Return the (x, y) coordinate for the center point of the cell that contains the specified text.  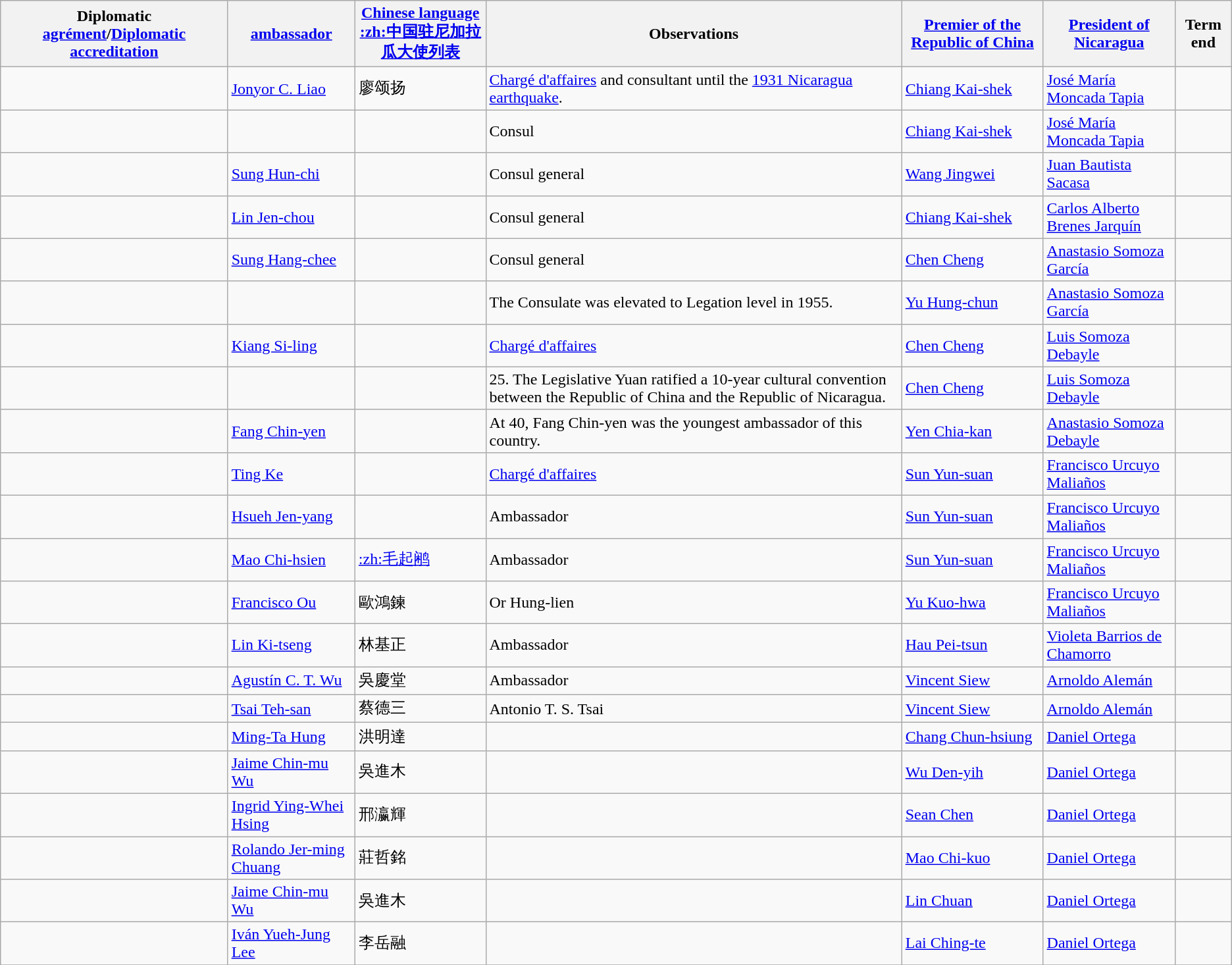
歐鴻鍊 (420, 603)
Iván Yueh-Jung Lee (291, 944)
李岳融 (420, 944)
吳慶堂 (420, 681)
The Consulate was elevated to Legation level in 1955. (694, 303)
Chang Chun-hsiung (973, 737)
Carlos Alberto Brenes Jarquín (1109, 217)
Jonyor C. Liao (291, 88)
Lin Jen-chou (291, 217)
蔡德三 (420, 708)
ambassador (291, 34)
莊哲銘 (420, 857)
Chargé d'affaires and consultant until the 1931 Nicaragua earthquake. (694, 88)
25. The Legislative Yuan ratified a 10-year cultural convention between the Republic of China and the Republic of Nicaragua. (694, 388)
Ming-Ta Hung (291, 737)
Chinese language:zh:中国驻尼加拉瓜大使列表 (420, 34)
Diplomatic agrément/Diplomatic accreditation (115, 34)
Lin Ki-tseng (291, 645)
Antonio T. S. Tsai (694, 708)
Lai Ching-te (973, 944)
邢瀛輝 (420, 815)
Premier of the Republic of China (973, 34)
Hsueh Jen-yang (291, 516)
Mao Chi-kuo (973, 857)
林基正 (420, 645)
Lin Chuan (973, 900)
Term end (1203, 34)
Francisco Ou (291, 603)
Wu Den-yih (973, 771)
Or Hung-lien (694, 603)
Mao Chi-hsien (291, 560)
Sean Chen (973, 815)
Ting Ke (291, 474)
Observations (694, 34)
廖颂扬 (420, 88)
Yen Chia-kan (973, 430)
Rolando Jer-ming Chuang (291, 857)
At 40, Fang Chin-yen was the youngest ambassador of this country. (694, 430)
Yu Hung-chun (973, 303)
Sung Hun-chi (291, 174)
Consul (694, 132)
Fang Chin-yen (291, 430)
洪明達 (420, 737)
President of Nicaragua (1109, 34)
Yu Kuo-hwa (973, 603)
Juan Bautista Sacasa (1109, 174)
Agustín C. T. Wu (291, 681)
Tsai Teh-san (291, 708)
Hau Pei-tsun (973, 645)
Sung Hang-chee (291, 259)
Ingrid Ying-Whei Hsing (291, 815)
Wang Jingwei (973, 174)
Anastasio Somoza Debayle (1109, 430)
Kiang Si-ling (291, 345)
Violeta Barrios de Chamorro (1109, 645)
:zh:毛起鹇 (420, 560)
